Return [X, Y] of the center of cell containing provided text 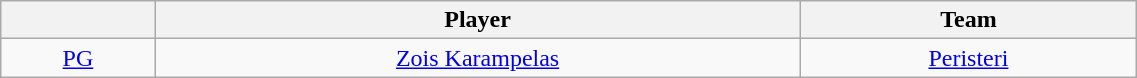
Zois Karampelas [478, 58]
PG [78, 58]
Player [478, 20]
Peristeri [968, 58]
Team [968, 20]
